Search for the cell housing the specified text and yield its (x, y) center coordinate. 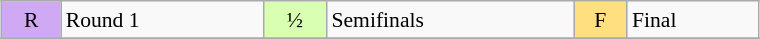
Final (693, 20)
Semifinals (450, 20)
½ (294, 20)
R (32, 20)
Round 1 (162, 20)
F (600, 20)
